Return (X, Y) of the center of cell containing provided text 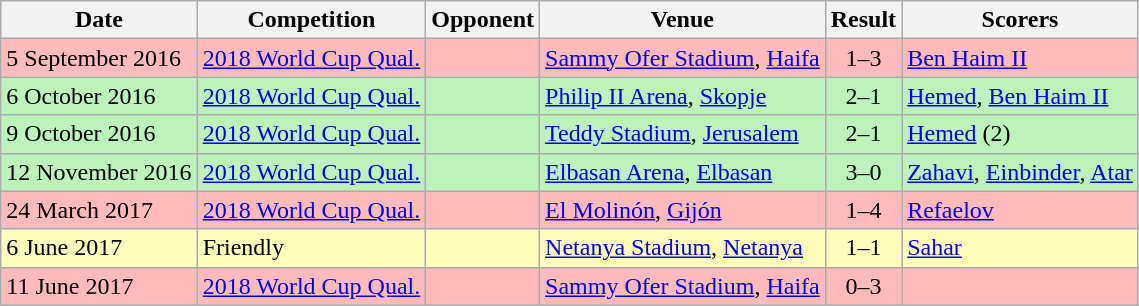
Opponent (483, 20)
Date (99, 20)
1–1 (863, 248)
1–3 (863, 58)
Sahar (1020, 248)
Competition (312, 20)
Netanya Stadium, Netanya (683, 248)
Scorers (1020, 20)
El Molinón, Gijón (683, 210)
Zahavi, Einbinder, Atar (1020, 172)
Hemed, Ben Haim II (1020, 96)
3–0 (863, 172)
Venue (683, 20)
Teddy Stadium, Jerusalem (683, 134)
0–3 (863, 286)
5 September 2016 (99, 58)
6 October 2016 (99, 96)
Refaelov (1020, 210)
24 March 2017 (99, 210)
Hemed (2) (1020, 134)
Ben Haim II (1020, 58)
Friendly (312, 248)
11 June 2017 (99, 286)
1–4 (863, 210)
Elbasan Arena, Elbasan (683, 172)
12 November 2016 (99, 172)
6 June 2017 (99, 248)
Result (863, 20)
Philip II Arena, Skopje (683, 96)
9 October 2016 (99, 134)
